Return the (x, y) coordinate for the center point of the cell that contains the specified text.  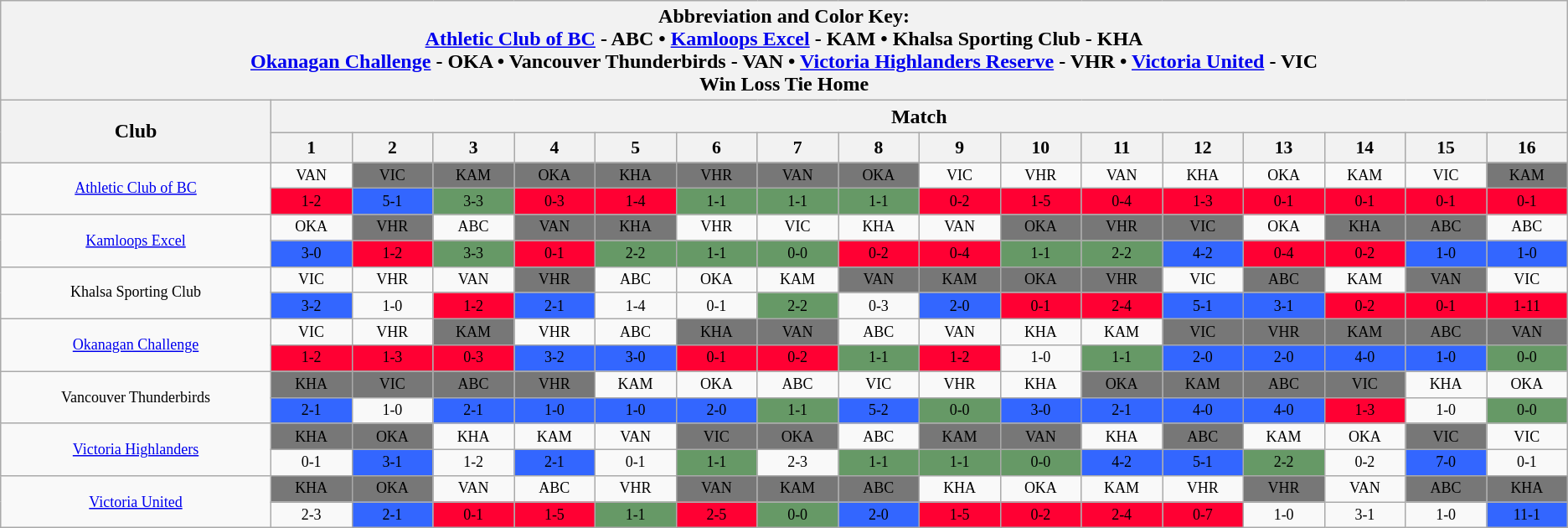
4 (554, 148)
2 (392, 148)
11-1 (1526, 515)
Kamloops Excel (136, 241)
Vancouver Thunderbirds (136, 397)
Victoria Highlanders (136, 449)
Khalsa Sporting Club (136, 292)
8 (878, 148)
11 (1122, 148)
3 (474, 148)
10 (1040, 148)
13 (1283, 148)
1-11 (1526, 305)
1 (312, 148)
Victoria United (136, 502)
14 (1365, 148)
6 (717, 148)
7-0 (1446, 463)
Okanagan Challenge (136, 345)
Athletic Club of BC (136, 189)
0-7 (1203, 515)
9 (960, 148)
7 (797, 148)
12 (1203, 148)
5-2 (878, 411)
5 (635, 148)
Club (136, 132)
2-5 (717, 515)
16 (1526, 148)
Match (919, 116)
15 (1446, 148)
